Pinpoint the cell where the given text exists, returning its (X, Y) midpoint coordinate. 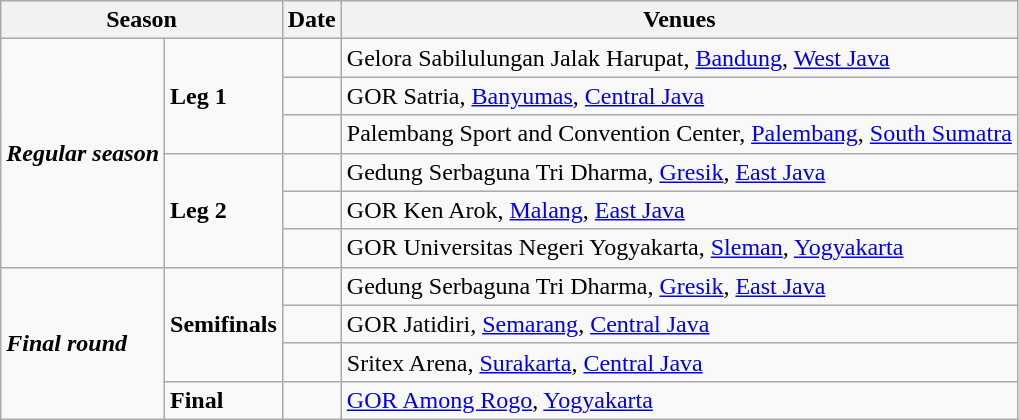
Leg 1 (224, 96)
GOR Ken Arok, Malang, East Java (679, 210)
Palembang Sport and Convention Center, Palembang, South Sumatra (679, 134)
Gelora Sabilulungan Jalak Harupat, Bandung, West Java (679, 58)
GOR Among Rogo, Yogyakarta (679, 400)
Final round (83, 343)
Date (312, 20)
Leg 2 (224, 210)
GOR Satria, Banyumas, Central Java (679, 96)
Semifinals (224, 324)
GOR Jatidiri, Semarang, Central Java (679, 324)
Regular season (83, 153)
Season (142, 20)
Venues (679, 20)
GOR Universitas Negeri Yogyakarta, Sleman, Yogyakarta (679, 248)
Final (224, 400)
Sritex Arena, Surakarta, Central Java (679, 362)
